From the cell containing the given text, extract its center point as [x, y] coordinate. 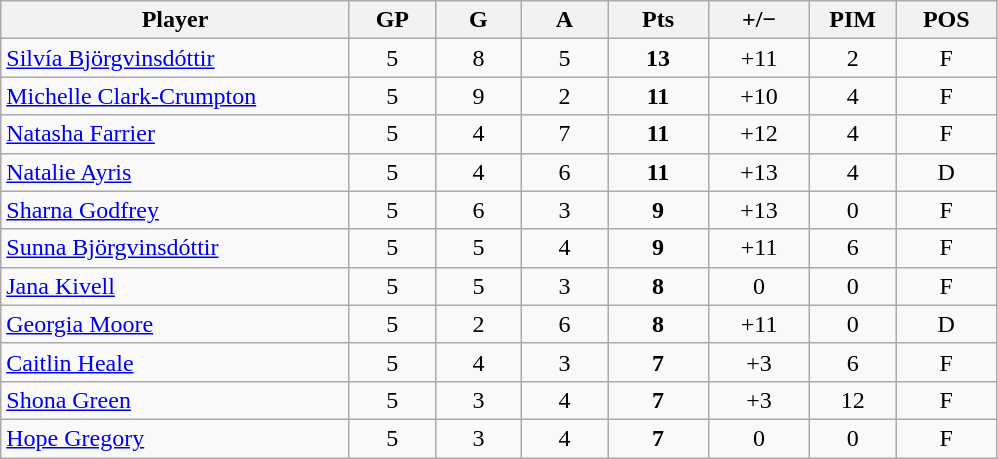
Georgia Moore [176, 324]
Sunna Björgvinsdóttir [176, 248]
PIM [853, 20]
Silvía Björgvinsdóttir [176, 58]
Natalie Ayris [176, 172]
Pts [658, 20]
A [564, 20]
13 [658, 58]
Jana Kivell [176, 286]
+12 [760, 134]
GP [392, 20]
+10 [760, 96]
Shona Green [176, 400]
12 [853, 400]
G [478, 20]
+/− [760, 20]
Michelle Clark-Crumpton [176, 96]
POS [946, 20]
Sharna Godfrey [176, 210]
Caitlin Heale [176, 362]
Hope Gregory [176, 438]
Natasha Farrier [176, 134]
Player [176, 20]
